Extract the [X, Y] coordinate from the center of the cell holding the provided text.  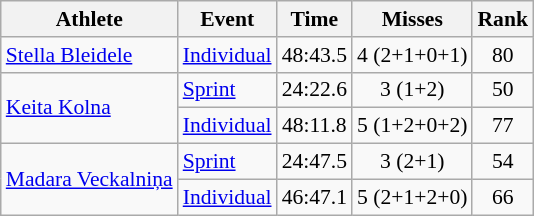
50 [502, 90]
Stella Bleidele [90, 55]
5 (1+2+0+2) [412, 126]
54 [502, 162]
3 (2+1) [412, 162]
4 (2+1+0+1) [412, 55]
48:11.8 [314, 126]
Misses [412, 19]
77 [502, 126]
66 [502, 197]
3 (1+2) [412, 90]
80 [502, 55]
24:47.5 [314, 162]
46:47.1 [314, 197]
5 (2+1+2+0) [412, 197]
Time [314, 19]
Rank [502, 19]
24:22.6 [314, 90]
48:43.5 [314, 55]
Event [228, 19]
Keita Kolna [90, 108]
Madara Veckalniņa [90, 180]
Athlete [90, 19]
